For the text-containing cell, return its midpoint in (x, y) coordinate format. 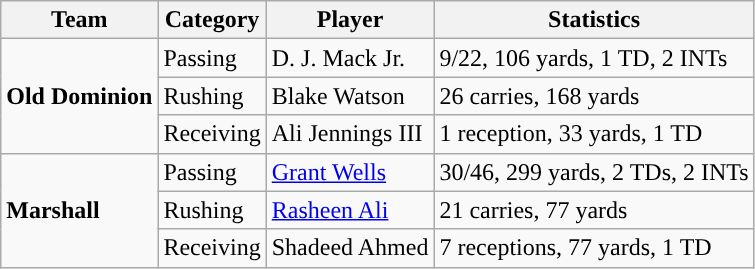
26 carries, 168 yards (594, 96)
Old Dominion (80, 96)
30/46, 299 yards, 2 TDs, 2 INTs (594, 172)
Ali Jennings III (350, 134)
9/22, 106 yards, 1 TD, 2 INTs (594, 58)
Grant Wells (350, 172)
Shadeed Ahmed (350, 248)
21 carries, 77 yards (594, 210)
Marshall (80, 210)
Category (212, 20)
Player (350, 20)
Statistics (594, 20)
1 reception, 33 yards, 1 TD (594, 134)
Rasheen Ali (350, 210)
Blake Watson (350, 96)
7 receptions, 77 yards, 1 TD (594, 248)
D. J. Mack Jr. (350, 58)
Team (80, 20)
